Find where the given text appears and provide that cell's center as [X, Y] coordinate. 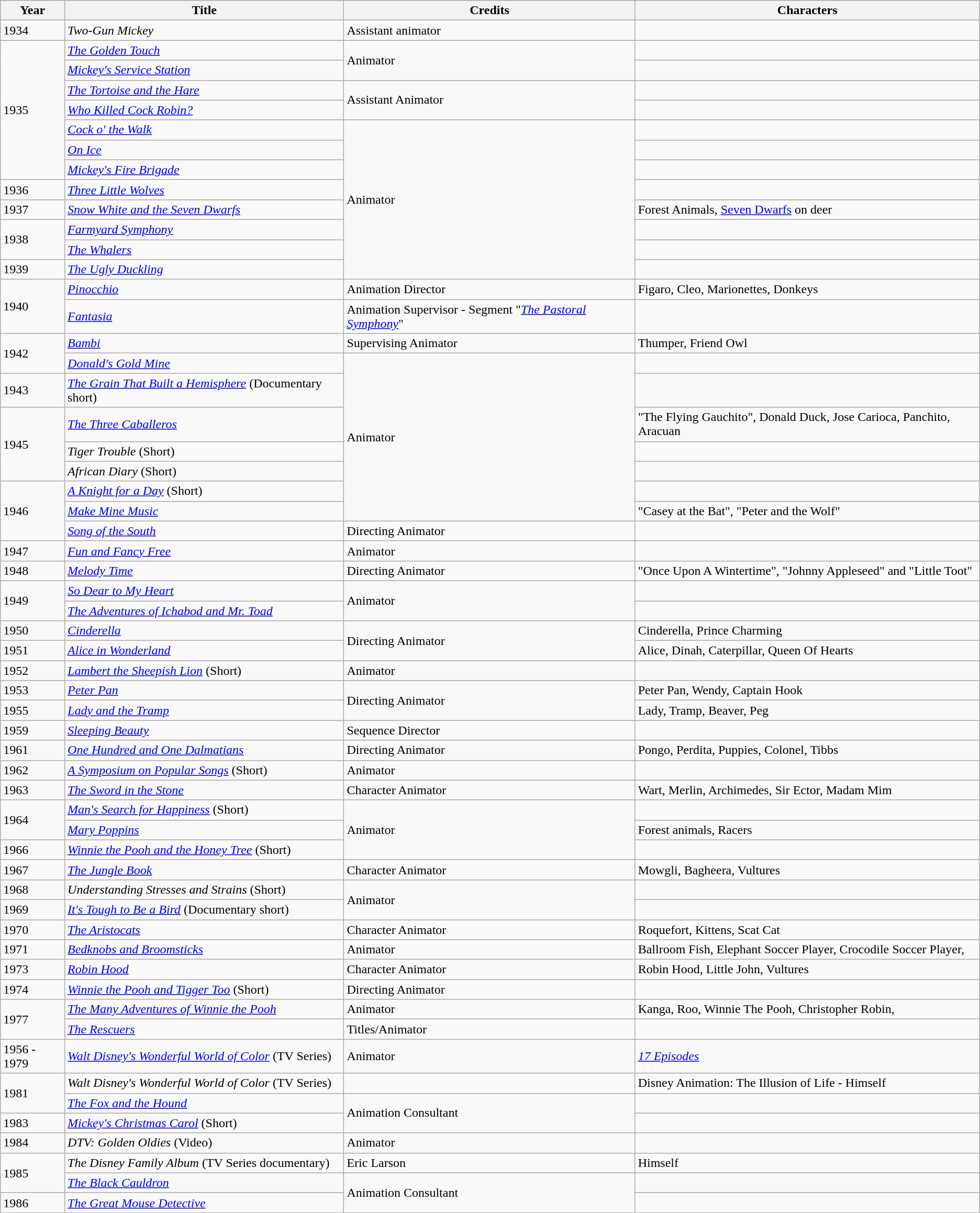
1986 [32, 1203]
1967 [32, 870]
Pongo, Perdita, Puppies, Colonel, Tibbs [807, 750]
Cinderella, Prince Charming [807, 631]
Snow White and the Seven Dwarfs [204, 209]
Cinderella [204, 631]
Animation Director [489, 290]
1956 - 1979 [32, 1056]
African Diary (Short) [204, 471]
Titles/Animator [489, 1029]
Melody Time [204, 571]
1983 [32, 1123]
1938 [32, 239]
Robin Hood, Little John, Vultures [807, 970]
Year [32, 10]
Lady, Tramp, Beaver, Peg [807, 710]
On Ice [204, 150]
Winnie the Pooh and Tigger Too (Short) [204, 989]
1936 [32, 190]
Fun and Fancy Free [204, 551]
Wart, Merlin, Archimedes, Sir Ector, Madam Mim [807, 790]
Disney Animation: The Illusion of Life - Himself [807, 1083]
The Many Adventures of Winnie the Pooh [204, 1009]
The Rescuers [204, 1029]
The Sword in the Stone [204, 790]
Donald's Gold Mine [204, 363]
Forest animals, Racers [807, 830]
Mickey's Fire Brigade [204, 170]
1955 [32, 710]
The Three Caballeros [204, 424]
1942 [32, 353]
Bambi [204, 343]
The Fox and the Hound [204, 1103]
The Ugly Duckling [204, 270]
1950 [32, 631]
The Adventures of Ichabod and Mr. Toad [204, 611]
Understanding Stresses and Strains (Short) [204, 889]
1948 [32, 571]
1935 [32, 110]
Figaro, Cleo, Marionettes, Donkeys [807, 290]
Make Mine Music [204, 511]
1946 [32, 511]
Characters [807, 10]
1952 [32, 671]
1985 [32, 1173]
Song of the South [204, 531]
One Hundred and One Dalmatians [204, 750]
1966 [32, 850]
1974 [32, 989]
Supervising Animator [489, 343]
Farmyard Symphony [204, 229]
Mowgli, Bagheera, Vultures [807, 870]
A Knight for a Day (Short) [204, 491]
1939 [32, 270]
"Once Upon A Wintertime", "Johnny Appleseed" and "Little Toot" [807, 571]
Mickey's Christmas Carol (Short) [204, 1123]
1953 [32, 691]
"The Flying Gauchito", Donald Duck, Jose Carioca, Panchito, Aracuan [807, 424]
Peter Pan [204, 691]
The Grain That Built a Hemisphere (Documentary short) [204, 391]
1971 [32, 950]
Sequence Director [489, 730]
DTV: Golden Oldies (Video) [204, 1143]
Alice in Wonderland [204, 651]
1937 [32, 209]
Sleeping Beauty [204, 730]
The Jungle Book [204, 870]
1962 [32, 770]
1959 [32, 730]
Ballroom Fish, Elephant Soccer Player, Crocodile Soccer Player, [807, 950]
1951 [32, 651]
1964 [32, 820]
1981 [32, 1093]
Lambert the Sheepish Lion (Short) [204, 671]
17 Episodes [807, 1056]
1934 [32, 30]
Himself [807, 1163]
The Black Cauldron [204, 1183]
1968 [32, 889]
Assistant animator [489, 30]
It's Tough to Be a Bird (Documentary short) [204, 909]
1969 [32, 909]
1973 [32, 970]
Winnie the Pooh and the Honey Tree (Short) [204, 850]
The Golden Touch [204, 50]
The Great Mouse Detective [204, 1203]
1940 [32, 307]
Fantasia [204, 316]
Cock o' the Walk [204, 130]
Mary Poppins [204, 830]
1947 [32, 551]
1984 [32, 1143]
Bedknobs and Broomsticks [204, 950]
Animation Supervisor - Segment "The Pastoral Symphony" [489, 316]
Alice, Dinah, Caterpillar, Queen Of Hearts [807, 651]
1963 [32, 790]
Thumper, Friend Owl [807, 343]
The Disney Family Album (TV Series documentary) [204, 1163]
Assistant Animator [489, 100]
Pinocchio [204, 290]
A Symposium on Popular Songs (Short) [204, 770]
1949 [32, 600]
Who Killed Cock Robin? [204, 110]
Robin Hood [204, 970]
So Dear to My Heart [204, 591]
Credits [489, 10]
Mickey's Service Station [204, 70]
Kanga, Roo, Winnie The Pooh, Christopher Robin, [807, 1009]
1977 [32, 1019]
Roquefort, Kittens, Scat Cat [807, 929]
1970 [32, 929]
The Aristocats [204, 929]
Forest Animals, Seven Dwarfs on deer [807, 209]
The Whalers [204, 250]
Two-Gun Mickey [204, 30]
Man's Search for Happiness (Short) [204, 810]
Tiger Trouble (Short) [204, 451]
1943 [32, 391]
1961 [32, 750]
1945 [32, 444]
Lady and the Tramp [204, 710]
Eric Larson [489, 1163]
Title [204, 10]
"Casey at the Bat", "Peter and the Wolf" [807, 511]
Three Little Wolves [204, 190]
The Tortoise and the Hare [204, 90]
Peter Pan, Wendy, Captain Hook [807, 691]
